Extract the [X, Y] coordinate from the center of the cell holding the provided text.  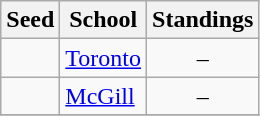
Toronto [104, 58]
School [104, 20]
Standings [203, 20]
Seed [30, 20]
McGill [104, 96]
